Identify which cell holds the provided text, then report its [x, y] central coordinate. 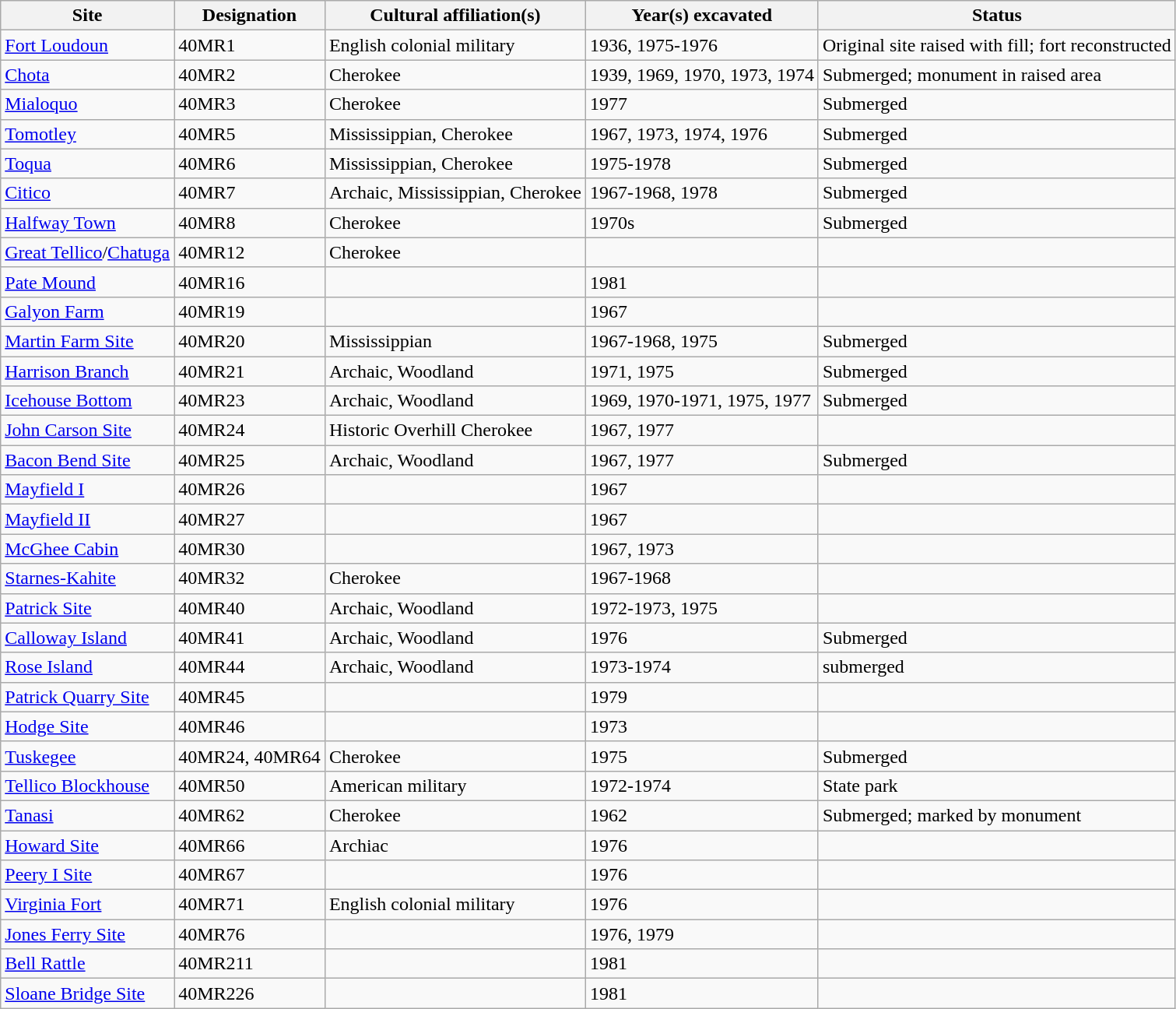
40MR62 [250, 815]
Fort Loudoun [87, 45]
40MR66 [250, 845]
40MR5 [250, 134]
State park [996, 786]
American military [455, 786]
1976, 1979 [702, 934]
Archiac [455, 845]
1977 [702, 104]
Tuskegee [87, 756]
Starnes-Kahite [87, 578]
Bacon Bend Site [87, 460]
40MR21 [250, 371]
40MR19 [250, 311]
40MR2 [250, 75]
40MR7 [250, 193]
40MR24, 40MR64 [250, 756]
1970s [702, 223]
40MR45 [250, 697]
1967-1968, 1975 [702, 341]
Halfway Town [87, 223]
Mialoquo [87, 104]
Toqua [87, 163]
Status [996, 16]
40MR76 [250, 934]
Great Tellico/Chatuga [87, 252]
1972-1973, 1975 [702, 608]
1967, 1973 [702, 549]
40MR27 [250, 519]
Site [87, 16]
40MR50 [250, 786]
1939, 1969, 1970, 1973, 1974 [702, 75]
1975 [702, 756]
40MR1 [250, 45]
Peery I Site [87, 875]
Martin Farm Site [87, 341]
Rose Island [87, 667]
Bell Rattle [87, 964]
Historic Overhill Cherokee [455, 431]
1972-1974 [702, 786]
Pate Mound [87, 282]
40MR24 [250, 431]
Icehouse Bottom [87, 401]
Patrick Site [87, 608]
40MR211 [250, 964]
Hodge Site [87, 726]
Tellico Blockhouse [87, 786]
40MR30 [250, 549]
Harrison Branch [87, 371]
1973 [702, 726]
Submerged; marked by monument [996, 815]
Virginia Fort [87, 905]
Galyon Farm [87, 311]
1962 [702, 815]
40MR67 [250, 875]
1936, 1975-1976 [702, 45]
1973-1974 [702, 667]
Mayfield II [87, 519]
Tanasi [87, 815]
40MR32 [250, 578]
40MR6 [250, 163]
Sloane Bridge Site [87, 993]
40MR46 [250, 726]
Designation [250, 16]
40MR23 [250, 401]
40MR3 [250, 104]
40MR8 [250, 223]
40MR12 [250, 252]
McGhee Cabin [87, 549]
Calloway Island [87, 638]
40MR20 [250, 341]
Citico [87, 193]
1967-1968, 1978 [702, 193]
40MR71 [250, 905]
40MR44 [250, 667]
Chota [87, 75]
Howard Site [87, 845]
1971, 1975 [702, 371]
40MR226 [250, 993]
Tomotley [87, 134]
40MR41 [250, 638]
1967-1968 [702, 578]
Mayfield I [87, 490]
Cultural affiliation(s) [455, 16]
40MR16 [250, 282]
40MR26 [250, 490]
Year(s) excavated [702, 16]
Mississippian [455, 341]
1969, 1970-1971, 1975, 1977 [702, 401]
40MR40 [250, 608]
submerged [996, 667]
Submerged; monument in raised area [996, 75]
1975-1978 [702, 163]
Archaic, Mississippian, Cherokee [455, 193]
John Carson Site [87, 431]
Jones Ferry Site [87, 934]
Patrick Quarry Site [87, 697]
1979 [702, 697]
Original site raised with fill; fort reconstructed [996, 45]
1967, 1973, 1974, 1976 [702, 134]
40MR25 [250, 460]
